Pinpoint the cell where the given text exists, returning its (x, y) midpoint coordinate. 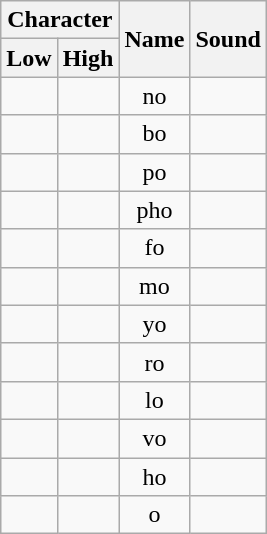
bo (154, 134)
Name (154, 39)
fo (154, 248)
mo (154, 286)
po (154, 172)
ho (154, 477)
vo (154, 438)
lo (154, 400)
yo (154, 324)
pho (154, 210)
Sound (228, 39)
no (154, 96)
o (154, 515)
Character (60, 20)
ro (154, 362)
High (88, 58)
Low (29, 58)
